Scan for the cell matching the given text and deliver its (X, Y) coordinate at center. 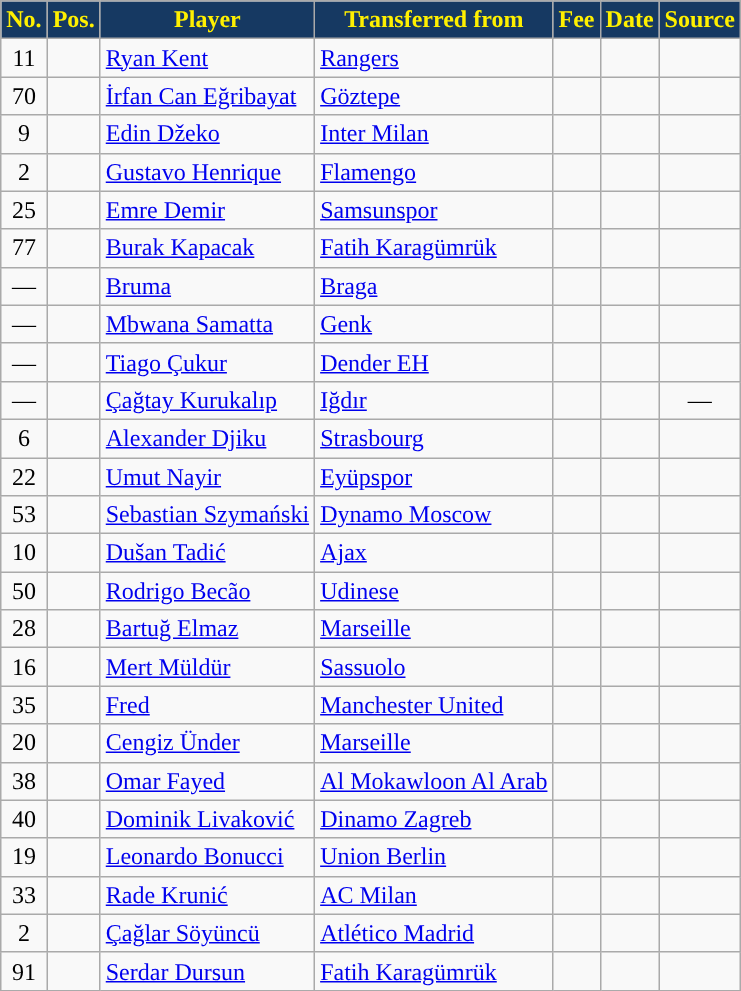
Ryan Kent (207, 58)
Serdar Dursun (207, 971)
11 (24, 58)
28 (24, 629)
Manchester United (434, 705)
Sebastian Szymański (207, 515)
33 (24, 895)
Çağlar Söyüncü (207, 933)
Player (207, 20)
Bartuğ Elmaz (207, 629)
Udinese (434, 591)
25 (24, 210)
Pos. (74, 20)
6 (24, 438)
Atlético Madrid (434, 933)
Bruma (207, 286)
Burak Kapacak (207, 248)
Çağtay Kurukalıp (207, 400)
Genk (434, 324)
Cengiz Ünder (207, 743)
9 (24, 134)
No. (24, 20)
10 (24, 553)
70 (24, 96)
77 (24, 248)
Fred (207, 705)
Leonardo Bonucci (207, 857)
Dinamo Zagreb (434, 819)
Strasbourg (434, 438)
Dynamo Moscow (434, 515)
Edin Džeko (207, 134)
Tiago Çukur (207, 362)
50 (24, 591)
Rade Krunić (207, 895)
Mert Müldür (207, 667)
Rangers (434, 58)
Source (700, 20)
20 (24, 743)
Umut Nayir (207, 477)
Sassuolo (434, 667)
Braga (434, 286)
Dominik Livaković (207, 819)
Alexander Djiku (207, 438)
İrfan Can Eğribayat (207, 96)
53 (24, 515)
91 (24, 971)
Ajax (434, 553)
Mbwana Samatta (207, 324)
Inter Milan (434, 134)
Dender EH (434, 362)
Iğdır (434, 400)
Gustavo Henrique (207, 172)
Rodrigo Becão (207, 591)
Göztepe (434, 96)
Flamengo (434, 172)
AC Milan (434, 895)
Omar Fayed (207, 781)
Transferred from (434, 20)
Samsunspor (434, 210)
19 (24, 857)
38 (24, 781)
22 (24, 477)
Fee (576, 20)
35 (24, 705)
Emre Demir (207, 210)
16 (24, 667)
Eyüpspor (434, 477)
40 (24, 819)
Union Berlin (434, 857)
Al Mokawloon Al Arab (434, 781)
Dušan Tadić (207, 553)
Date (630, 20)
